Find where the given text appears and provide that cell's center as (X, Y) coordinate. 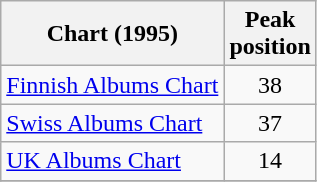
UK Albums Chart (112, 161)
37 (270, 123)
Finnish Albums Chart (112, 85)
Swiss Albums Chart (112, 123)
38 (270, 85)
14 (270, 161)
Peakposition (270, 34)
Chart (1995) (112, 34)
